Scan for the cell matching the given text and deliver its [x, y] coordinate at center. 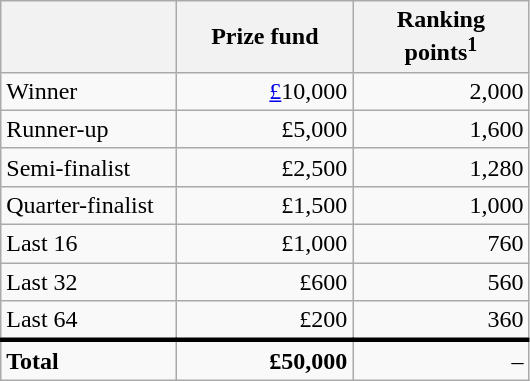
Last 16 [89, 244]
£5,000 [265, 129]
£1,000 [265, 244]
Prize fund [265, 37]
Ranking points1 [441, 37]
360 [441, 321]
760 [441, 244]
Total [89, 360]
Semi-finalist [89, 167]
Last 64 [89, 321]
2,000 [441, 91]
£10,000 [265, 91]
560 [441, 282]
£600 [265, 282]
Winner [89, 91]
Last 32 [89, 282]
£1,500 [265, 205]
1,280 [441, 167]
£50,000 [265, 360]
£2,500 [265, 167]
£200 [265, 321]
Quarter-finalist [89, 205]
– [441, 360]
1,600 [441, 129]
Runner-up [89, 129]
1,000 [441, 205]
